Provide the (X, Y) coordinate of the cell's center where the given text is located.  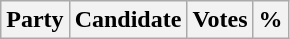
% (270, 20)
Party (35, 20)
Votes (220, 20)
Candidate (128, 20)
